Provide the [X, Y] coordinate of the cell's center where the given text is located.  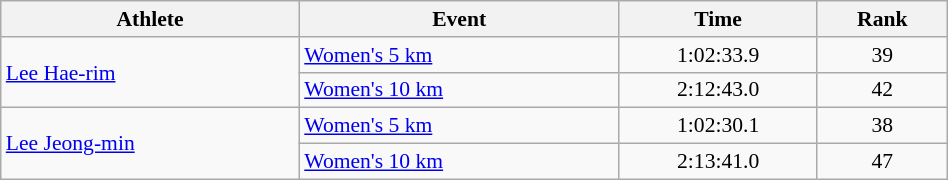
47 [882, 162]
38 [882, 126]
2:12:43.0 [718, 90]
Athlete [150, 19]
1:02:30.1 [718, 126]
42 [882, 90]
2:13:41.0 [718, 162]
Rank [882, 19]
Time [718, 19]
39 [882, 55]
Lee Hae-rim [150, 72]
Event [459, 19]
Lee Jeong-min [150, 144]
1:02:33.9 [718, 55]
